Determine the [X, Y] coordinate at the center of the cell enclosing the given text.  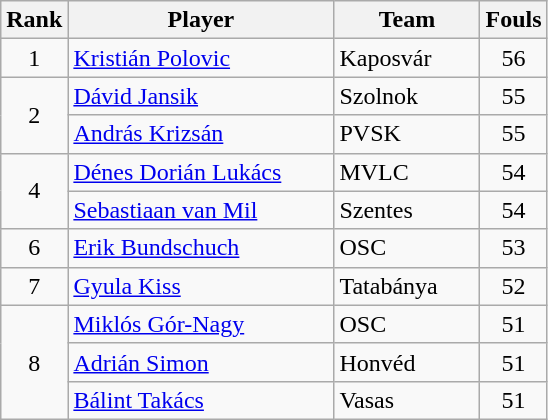
Bálint Takács [201, 400]
2 [34, 115]
4 [34, 191]
Gyula Kiss [201, 286]
PVSK [407, 134]
Szentes [407, 210]
8 [34, 362]
Szolnok [407, 96]
52 [514, 286]
Kaposvár [407, 58]
Tatabánya [407, 286]
Vasas [407, 400]
6 [34, 248]
Dávid Jansik [201, 96]
Fouls [514, 20]
Team [407, 20]
1 [34, 58]
András Krizsán [201, 134]
Rank [34, 20]
56 [514, 58]
Adrián Simon [201, 362]
MVLC [407, 172]
7 [34, 286]
Erik Bundschuch [201, 248]
Sebastiaan van Mil [201, 210]
Miklós Gór-Nagy [201, 324]
Dénes Dorián Lukács [201, 172]
Player [201, 20]
Honvéd [407, 362]
53 [514, 248]
Kristián Polovic [201, 58]
